Return (X, Y) of the center of cell containing provided text 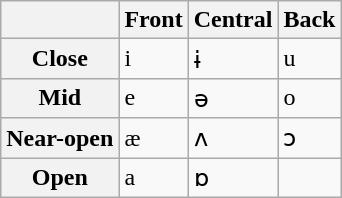
Mid (60, 98)
a (154, 178)
ʌ (233, 138)
Back (310, 20)
Open (60, 178)
u (310, 59)
æ (154, 138)
ə (233, 98)
ɔ (310, 138)
Front (154, 20)
i (154, 59)
e (154, 98)
ɒ (233, 178)
Near-open (60, 138)
ɨ (233, 59)
Close (60, 59)
o (310, 98)
Central (233, 20)
